Return the [x, y] coordinate for the center point of the cell that contains the specified text.  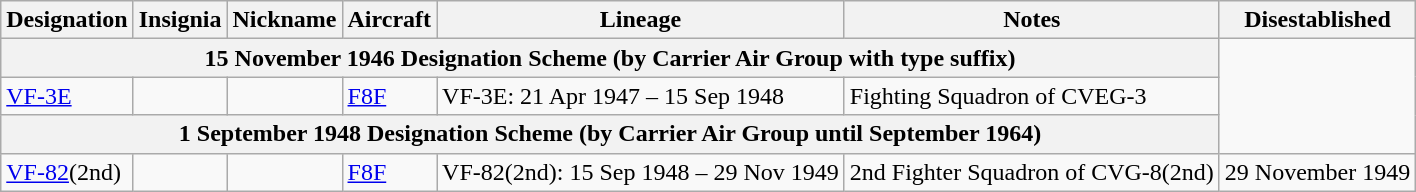
VF-3E: 21 Apr 1947 – 15 Sep 1948 [641, 96]
Notes [1032, 20]
VF-82(2nd): 15 Sep 1948 – 29 Nov 1949 [641, 172]
1 September 1948 Designation Scheme (by Carrier Air Group until September 1964) [610, 134]
2nd Fighter Squadron of CVG-8(2nd) [1032, 172]
Insignia [180, 20]
Nickname [284, 20]
Lineage [641, 20]
Aircraft [390, 20]
VF-3E [67, 96]
29 November 1949 [1317, 172]
VF-82(2nd) [67, 172]
Disestablished [1317, 20]
Designation [67, 20]
15 November 1946 Designation Scheme (by Carrier Air Group with type suffix) [610, 58]
Fighting Squadron of CVEG-3 [1032, 96]
